Output the (x, y) coordinate of the center of the cell containing the given text.  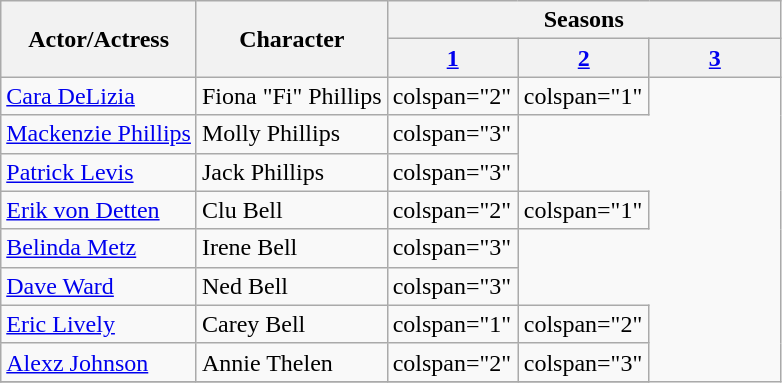
Clu Bell (292, 210)
Seasons (584, 20)
3 (714, 58)
Actor/Actress (99, 39)
Irene Bell (292, 248)
Fiona "Fi" Phillips (292, 96)
Carey Bell (292, 324)
Dave Ward (99, 286)
Ned Bell (292, 286)
Patrick Levis (99, 172)
Belinda Metz (99, 248)
Eric Lively (99, 324)
Annie Thelen (292, 362)
Erik von Detten (99, 210)
Alexz Johnson (99, 362)
Jack Phillips (292, 172)
Cara DeLizia (99, 96)
Molly Phillips (292, 134)
2 (584, 58)
Character (292, 39)
1 (452, 58)
Mackenzie Phillips (99, 134)
